Capture the cell that displays the provided text and extract its (x, y) central coordinate. 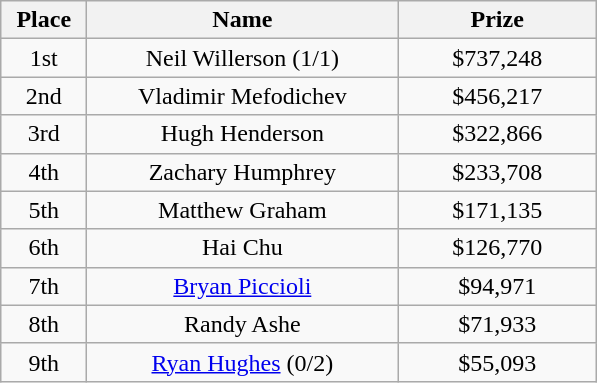
1st (44, 58)
Name (242, 20)
Place (44, 20)
Zachary Humphrey (242, 172)
Matthew Graham (242, 210)
Hugh Henderson (242, 134)
Neil Willerson (1/1) (242, 58)
3rd (44, 134)
$171,135 (498, 210)
Bryan Piccioli (242, 286)
Ryan Hughes (0/2) (242, 362)
8th (44, 324)
$55,093 (498, 362)
Hai Chu (242, 248)
$126,770 (498, 248)
6th (44, 248)
4th (44, 172)
Prize (498, 20)
2nd (44, 96)
7th (44, 286)
$322,866 (498, 134)
Randy Ashe (242, 324)
$456,217 (498, 96)
Vladimir Mefodichev (242, 96)
$71,933 (498, 324)
$233,708 (498, 172)
9th (44, 362)
$94,971 (498, 286)
$737,248 (498, 58)
5th (44, 210)
